Return [X, Y] of the center of cell containing provided text 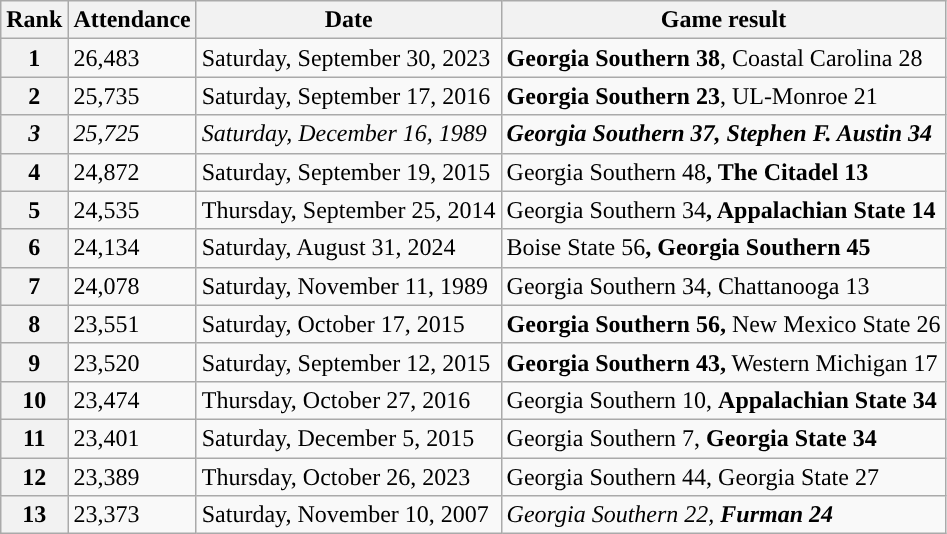
6 [34, 248]
Georgia Southern 48, The Citadel 13 [724, 172]
Georgia Southern 22, Furman 24 [724, 515]
Georgia Southern 44, Georgia State 27 [724, 477]
Georgia Southern 38, Coastal Carolina 28 [724, 58]
3 [34, 134]
Georgia Southern 37, Stephen F. Austin 34 [724, 134]
4 [34, 172]
Saturday, December 16, 1989 [348, 134]
5 [34, 210]
Rank [34, 20]
Saturday, December 5, 2015 [348, 438]
8 [34, 324]
25,735 [132, 96]
Saturday, November 11, 1989 [348, 286]
23,520 [132, 362]
Date [348, 20]
23,551 [132, 324]
Georgia Southern 7, Georgia State 34 [724, 438]
23,474 [132, 400]
Thursday, October 26, 2023 [348, 477]
23,389 [132, 477]
Georgia Southern 43, Western Michigan 17 [724, 362]
Saturday, November 10, 2007 [348, 515]
Georgia Southern 34, Chattanooga 13 [724, 286]
Thursday, September 25, 2014 [348, 210]
Boise State 56, Georgia Southern 45 [724, 248]
Attendance [132, 20]
1 [34, 58]
Saturday, August 31, 2024 [348, 248]
Georgia Southern 23, UL-Monroe 21 [724, 96]
Georgia Southern 10, Appalachian State 34 [724, 400]
23,373 [132, 515]
11 [34, 438]
24,535 [132, 210]
Thursday, October 27, 2016 [348, 400]
9 [34, 362]
Georgia Southern 34, Appalachian State 14 [724, 210]
Georgia Southern 56, New Mexico State 26 [724, 324]
24,872 [132, 172]
12 [34, 477]
Saturday, September 12, 2015 [348, 362]
24,134 [132, 248]
Game result [724, 20]
7 [34, 286]
Saturday, September 17, 2016 [348, 96]
Saturday, October 17, 2015 [348, 324]
2 [34, 96]
Saturday, September 19, 2015 [348, 172]
13 [34, 515]
26,483 [132, 58]
Saturday, September 30, 2023 [348, 58]
25,725 [132, 134]
23,401 [132, 438]
10 [34, 400]
24,078 [132, 286]
